Determine the [x, y] coordinate at the center of the cell enclosing the given text.  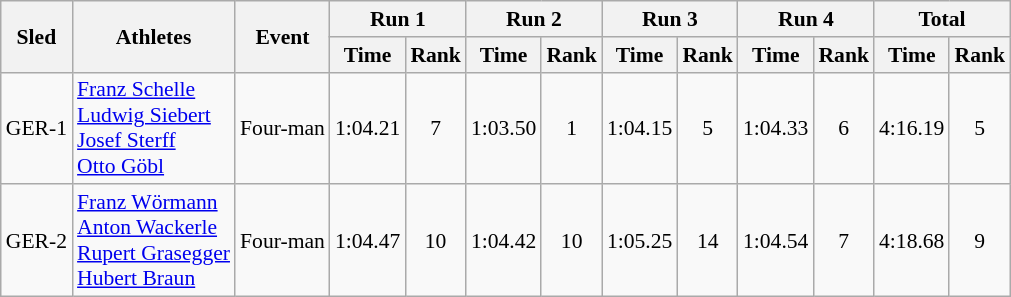
Total [942, 19]
9 [980, 241]
4:16.19 [912, 128]
1:05.25 [640, 241]
1:04.33 [776, 128]
Run 1 [398, 19]
1:04.21 [368, 128]
Event [282, 36]
Franz WörmannAnton WackerleRupert GraseggerHubert Braun [154, 241]
4:18.68 [912, 241]
1:03.50 [504, 128]
1 [572, 128]
GER-1 [36, 128]
Franz SchelleLudwig SiebertJosef SterffOtto Göbl [154, 128]
1:04.47 [368, 241]
1:04.42 [504, 241]
6 [844, 128]
GER-2 [36, 241]
Run 3 [670, 19]
Sled [36, 36]
Run 2 [534, 19]
1:04.15 [640, 128]
1:04.54 [776, 241]
14 [708, 241]
Run 4 [806, 19]
Athletes [154, 36]
